Provide the (X, Y) coordinate of the cell's center where the given text is located.  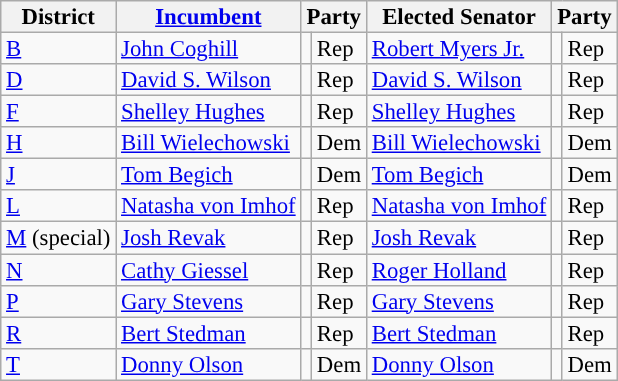
L (58, 206)
F (58, 112)
District (58, 17)
J (58, 175)
Incumbent (208, 17)
T (58, 364)
H (58, 143)
R (58, 333)
Robert Myers Jr. (458, 49)
M (special) (58, 238)
P (58, 301)
Cathy Giessel (208, 270)
Roger Holland (458, 270)
D (58, 80)
N (58, 270)
John Coghill (208, 49)
Elected Senator (458, 17)
B (58, 49)
